Provide the (x, y) coordinate of the cell's center where the given text is located.  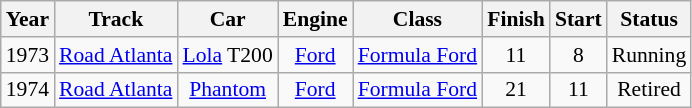
Status (649, 19)
1974 (28, 90)
Car (227, 19)
Track (116, 19)
21 (516, 90)
Year (28, 19)
Class (418, 19)
Phantom (227, 90)
Lola T200 (227, 55)
Engine (316, 19)
Start (578, 19)
Finish (516, 19)
8 (578, 55)
1973 (28, 55)
Retired (649, 90)
Running (649, 55)
